Capture the cell that displays the provided text and extract its [X, Y] central coordinate. 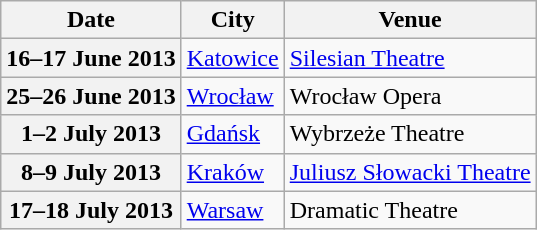
Wybrzeże Theatre [410, 134]
Kraków [232, 172]
Gdańsk [232, 134]
1–2 July 2013 [91, 134]
Wrocław [232, 96]
Venue [410, 20]
City [232, 20]
Dramatic Theatre [410, 210]
16–17 June 2013 [91, 58]
8–9 July 2013 [91, 172]
Warsaw [232, 210]
Silesian Theatre [410, 58]
Katowice [232, 58]
17–18 July 2013 [91, 210]
Juliusz Słowacki Theatre [410, 172]
Wrocław Opera [410, 96]
25–26 June 2013 [91, 96]
Date [91, 20]
